From the cell containing the given text, extract its center point as (X, Y) coordinate. 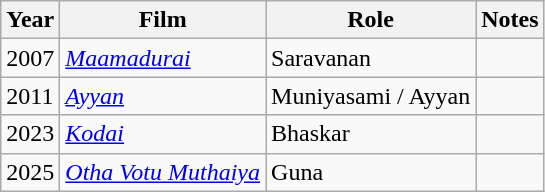
Guna (371, 172)
2025 (30, 172)
Otha Votu Muthaiya (163, 172)
Film (163, 20)
Ayyan (163, 96)
Notes (510, 20)
Saravanan (371, 58)
2023 (30, 134)
Muniyasami / Ayyan (371, 96)
Bhaskar (371, 134)
Role (371, 20)
Kodai (163, 134)
Year (30, 20)
2007 (30, 58)
Maamadurai (163, 58)
2011 (30, 96)
